Capture the cell that displays the provided text and extract its (X, Y) central coordinate. 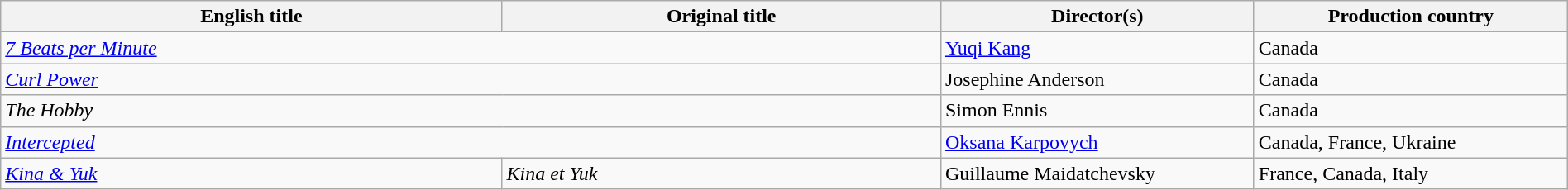
Kina et Yuk (721, 173)
France, Canada, Italy (1411, 173)
Oksana Karpovych (1097, 142)
Intercepted (471, 142)
Yuqi Kang (1097, 48)
Curl Power (471, 79)
Original title (721, 17)
Josephine Anderson (1097, 79)
7 Beats per Minute (471, 48)
Director(s) (1097, 17)
Canada, France, Ukraine (1411, 142)
Guillaume Maidatchevsky (1097, 173)
Production country (1411, 17)
Kina & Yuk (251, 173)
Simon Ennis (1097, 111)
The Hobby (471, 111)
English title (251, 17)
